Output the [x, y] coordinate of the center of the cell containing the given text.  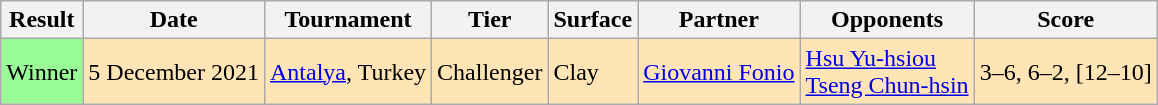
Hsu Yu-hsiou Tseng Chun-hsin [887, 72]
Result [42, 20]
Date [174, 20]
Partner [719, 20]
5 December 2021 [174, 72]
Antalya, Turkey [348, 72]
Giovanni Fonio [719, 72]
Opponents [887, 20]
Surface [593, 20]
Challenger [490, 72]
Tier [490, 20]
Winner [42, 72]
Tournament [348, 20]
Score [1066, 20]
3–6, 6–2, [12–10] [1066, 72]
Clay [593, 72]
